Detect which cell encompasses the target text, then output its [X, Y] center coordinate. 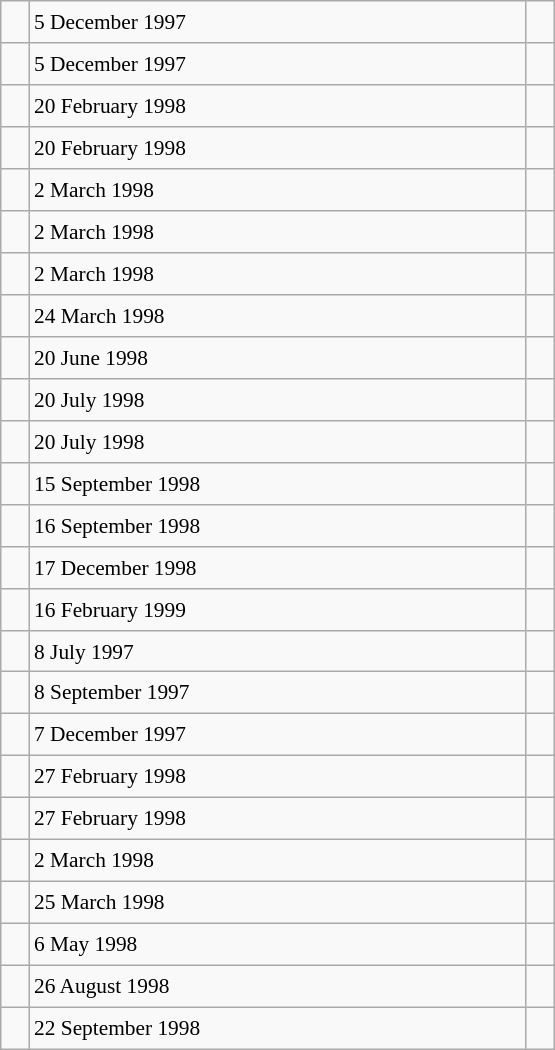
22 September 1998 [278, 1028]
25 March 1998 [278, 903]
15 September 1998 [278, 483]
16 February 1999 [278, 609]
24 March 1998 [278, 316]
7 December 1997 [278, 735]
6 May 1998 [278, 945]
17 December 1998 [278, 567]
26 August 1998 [278, 986]
16 September 1998 [278, 525]
8 July 1997 [278, 651]
8 September 1997 [278, 693]
20 June 1998 [278, 358]
